Provide the [X, Y] coordinate of the cell's center where the given text is located.  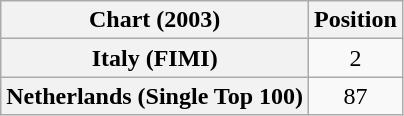
2 [356, 58]
Position [356, 20]
Italy (FIMI) [155, 58]
Netherlands (Single Top 100) [155, 96]
Chart (2003) [155, 20]
87 [356, 96]
